Scan for the cell matching the given text and deliver its [X, Y] coordinate at center. 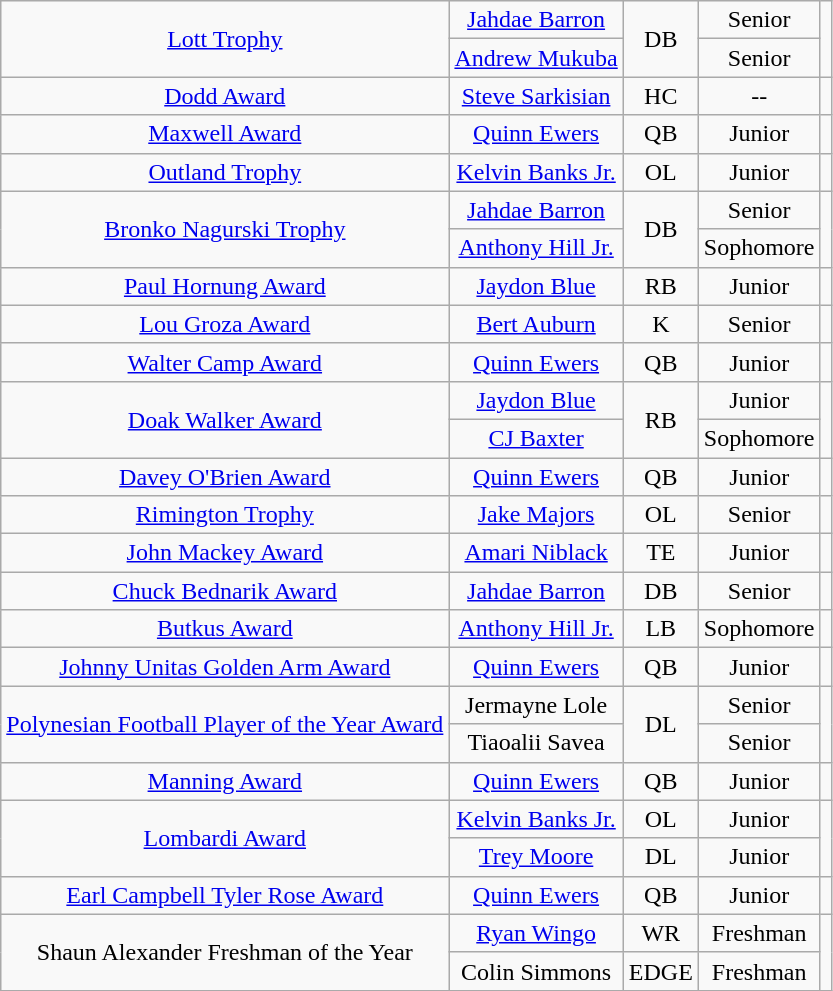
EDGE [660, 971]
Lombardi Award [225, 838]
WR [660, 933]
TE [660, 553]
Bert Auburn [536, 324]
Earl Campbell Tyler Rose Award [225, 895]
-- [759, 96]
Lott Trophy [225, 39]
Doak Walker Award [225, 419]
HC [660, 96]
Polynesian Football Player of the Year Award [225, 724]
Ryan Wingo [536, 933]
Butkus Award [225, 629]
Lou Groza Award [225, 324]
Davey O'Brien Award [225, 477]
Shaun Alexander Freshman of the Year [225, 952]
Chuck Bednarik Award [225, 591]
Trey Moore [536, 857]
LB [660, 629]
Jermayne Lole [536, 705]
CJ Baxter [536, 438]
Rimington Trophy [225, 515]
Steve Sarkisian [536, 96]
Colin Simmons [536, 971]
Manning Award [225, 781]
Walter Camp Award [225, 362]
Andrew Mukuba [536, 58]
Maxwell Award [225, 134]
Paul Hornung Award [225, 286]
Johnny Unitas Golden Arm Award [225, 667]
Outland Trophy [225, 172]
Dodd Award [225, 96]
Bronko Nagurski Trophy [225, 229]
Amari Niblack [536, 553]
Tiaoalii Savea [536, 743]
Jake Majors [536, 515]
John Mackey Award [225, 553]
K [660, 324]
